Return the [x, y] coordinate for the center point of the cell that contains the specified text.  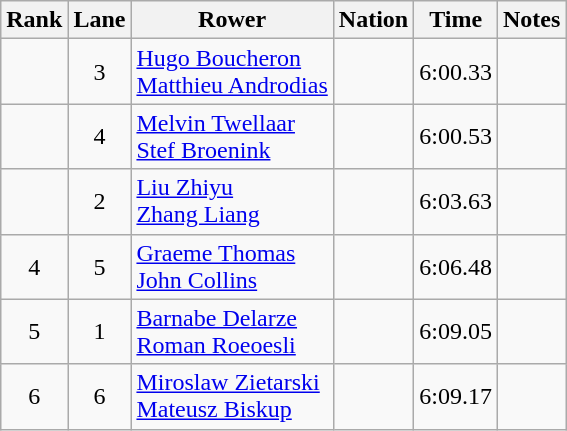
Time [456, 20]
6:09.17 [456, 396]
3 [100, 72]
Hugo BoucheronMatthieu Androdias [232, 72]
6:00.33 [456, 72]
Lane [100, 20]
Rower [232, 20]
Graeme ThomasJohn Collins [232, 266]
Liu ZhiyuZhang Liang [232, 202]
6:03.63 [456, 202]
2 [100, 202]
6:09.05 [456, 332]
6:06.48 [456, 266]
Melvin TwellaarStef Broenink [232, 136]
Nation [373, 20]
6:00.53 [456, 136]
1 [100, 332]
Rank [34, 20]
Notes [531, 20]
Barnabe DelarzeRoman Roeoesli [232, 332]
Miroslaw ZietarskiMateusz Biskup [232, 396]
